Search for the cell housing the specified text and yield its (x, y) center coordinate. 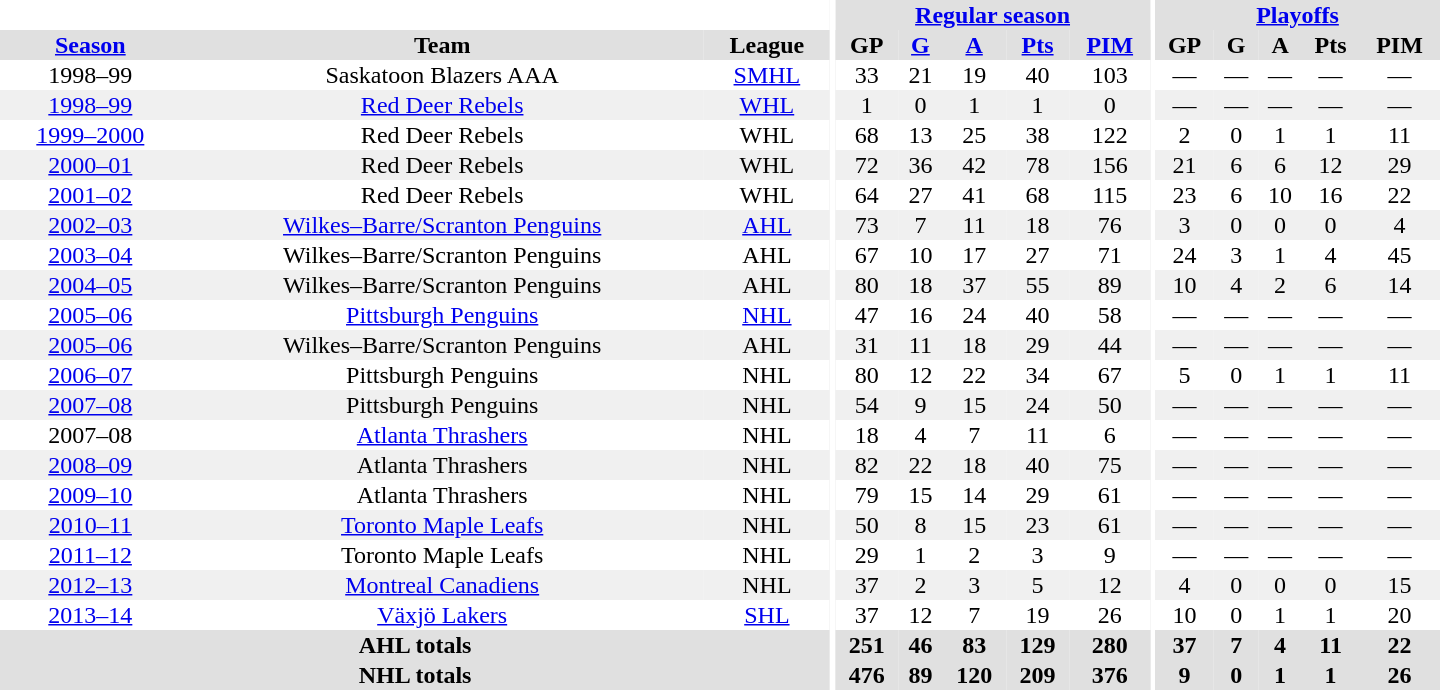
45 (1400, 255)
SMHL (767, 75)
42 (974, 165)
Team (442, 45)
55 (1038, 285)
129 (1038, 645)
79 (866, 495)
44 (1110, 345)
2009–10 (90, 495)
Playoffs (1298, 15)
Season (90, 45)
Saskatoon Blazers AAA (442, 75)
Växjö Lakers (442, 615)
64 (866, 195)
2011–12 (90, 555)
34 (1038, 375)
73 (866, 225)
17 (974, 255)
376 (1110, 675)
2008–09 (90, 465)
2000–01 (90, 165)
82 (866, 465)
SHL (767, 615)
47 (866, 315)
120 (974, 675)
38 (1038, 135)
2010–11 (90, 525)
NHL totals (415, 675)
20 (1400, 615)
2002–03 (90, 225)
2013–14 (90, 615)
2003–04 (90, 255)
83 (974, 645)
58 (1110, 315)
251 (866, 645)
31 (866, 345)
41 (974, 195)
71 (1110, 255)
54 (866, 405)
72 (866, 165)
209 (1038, 675)
476 (866, 675)
1999–2000 (90, 135)
25 (974, 135)
2001–02 (90, 195)
76 (1110, 225)
156 (1110, 165)
2012–13 (90, 585)
75 (1110, 465)
280 (1110, 645)
Montreal Canadiens (442, 585)
Regular season (992, 15)
2006–07 (90, 375)
13 (920, 135)
46 (920, 645)
78 (1038, 165)
122 (1110, 135)
33 (866, 75)
36 (920, 165)
103 (1110, 75)
League (767, 45)
2004–05 (90, 285)
AHL totals (415, 645)
115 (1110, 195)
8 (920, 525)
